Locate the cell with the specified text and output its (x, y) center coordinate. 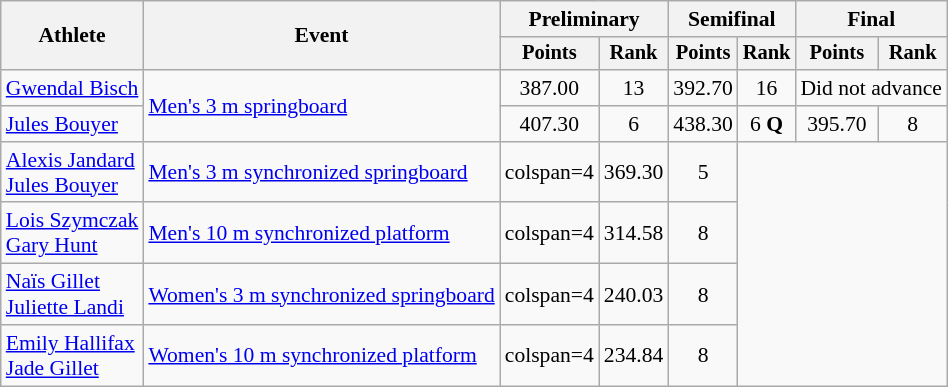
Lois Szymczak Gary Hunt (72, 234)
438.30 (702, 124)
Preliminary (584, 19)
Naïs Gillet Juliette Landi (72, 294)
Gwendal Bisch (72, 88)
Women's 10 m synchronized platform (321, 356)
Men's 3 m springboard (321, 106)
Emily HallifaxJade Gillet (72, 356)
Men's 10 m synchronized platform (321, 234)
Event (321, 36)
Jules Bouyer (72, 124)
395.70 (836, 124)
6 (634, 124)
369.30 (634, 172)
13 (634, 88)
392.70 (702, 88)
Women's 3 m synchronized springboard (321, 294)
5 (702, 172)
Men's 3 m synchronized springboard (321, 172)
Final (871, 19)
407.30 (550, 124)
6 Q (767, 124)
Semifinal (732, 19)
Alexis Jandard Jules Bouyer (72, 172)
387.00 (550, 88)
240.03 (634, 294)
16 (767, 88)
Did not advance (871, 88)
Athlete (72, 36)
314.58 (634, 234)
234.84 (634, 356)
